Provide the [x, y] coordinate of the cell's center where the given text is located.  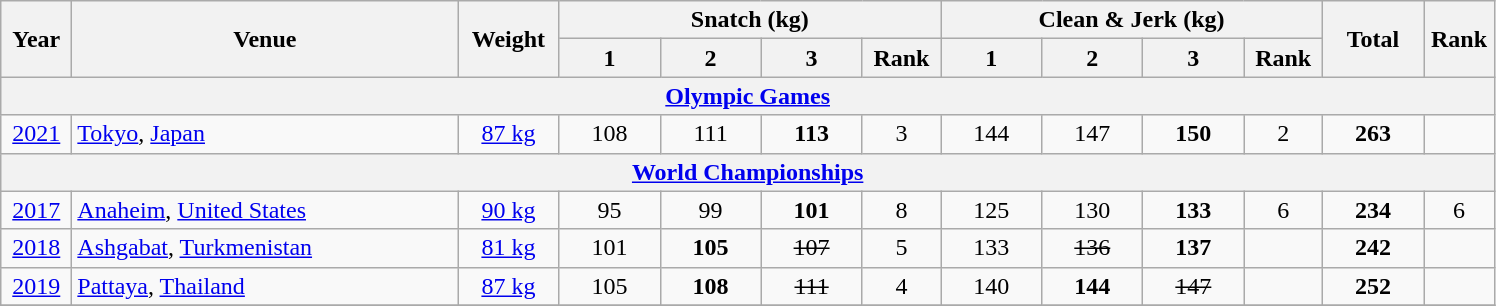
137 [1194, 248]
Anaheim, United States [265, 210]
Olympic Games [748, 96]
Snatch (kg) [750, 20]
Venue [265, 39]
8 [902, 210]
2018 [36, 248]
107 [812, 248]
5 [902, 248]
140 [992, 286]
99 [710, 210]
252 [1372, 286]
81 kg [508, 248]
90 kg [508, 210]
2017 [36, 210]
Total [1372, 39]
130 [1092, 210]
234 [1372, 210]
Year [36, 39]
Weight [508, 39]
263 [1372, 134]
2019 [36, 286]
2021 [36, 134]
World Championships [748, 172]
Tokyo, Japan [265, 134]
150 [1194, 134]
Clean & Jerk (kg) [1132, 20]
136 [1092, 248]
Pattaya, Thailand [265, 286]
Ashgabat, Turkmenistan [265, 248]
113 [812, 134]
125 [992, 210]
4 [902, 286]
95 [610, 210]
242 [1372, 248]
